Find where the given text appears and provide that cell's center as [x, y] coordinate. 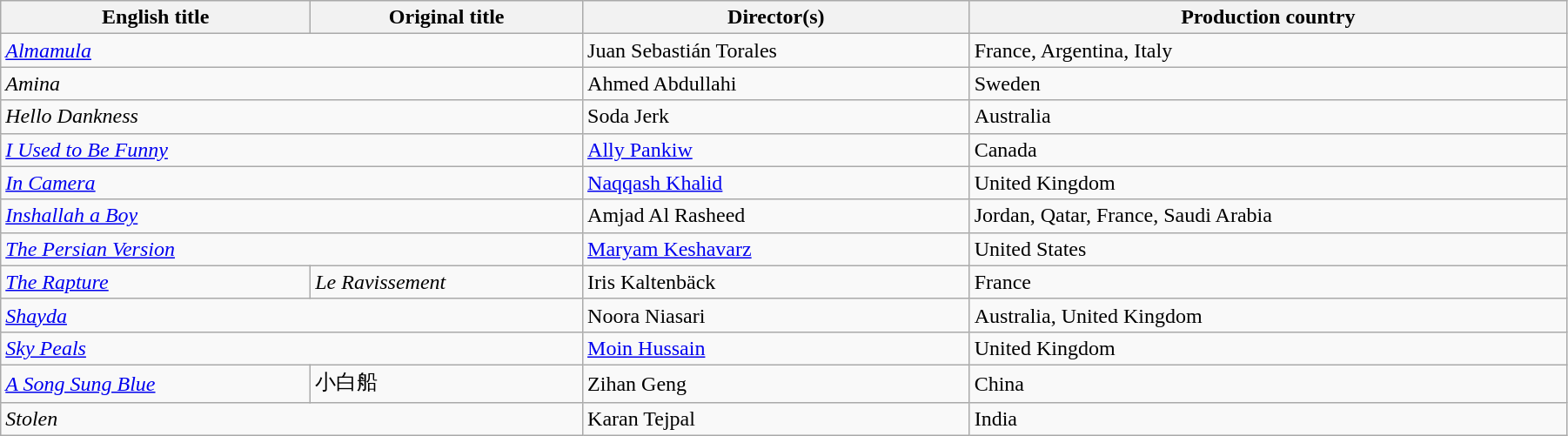
Ahmed Abdullahi [776, 84]
Inshallah a Boy [292, 216]
Production country [1268, 17]
Jordan, Qatar, France, Saudi Arabia [1268, 216]
Shayda [292, 315]
English title [156, 17]
The Rapture [156, 282]
A Song Sung Blue [156, 383]
Le Ravissement [447, 282]
Maryam Keshavarz [776, 249]
Juan Sebastián Torales [776, 50]
Sky Peals [292, 348]
France [1268, 282]
China [1268, 383]
Soda Jerk [776, 117]
France, Argentina, Italy [1268, 50]
Director(s) [776, 17]
Almamula [292, 50]
Stolen [292, 419]
In Camera [292, 183]
Ally Pankiw [776, 150]
Amjad Al Rasheed [776, 216]
I Used to Be Funny [292, 150]
Iris Kaltenbäck [776, 282]
Hello Dankness [292, 117]
India [1268, 419]
Original title [447, 17]
Karan Tejpal [776, 419]
Zihan Geng [776, 383]
Moin Hussain [776, 348]
小白船 [447, 383]
Sweden [1268, 84]
Canada [1268, 150]
Australia, United Kingdom [1268, 315]
Noora Niasari [776, 315]
Amina [292, 84]
Naqqash Khalid [776, 183]
United States [1268, 249]
Australia [1268, 117]
The Persian Version [292, 249]
